Detect which cell encompasses the target text, then output its [X, Y] center coordinate. 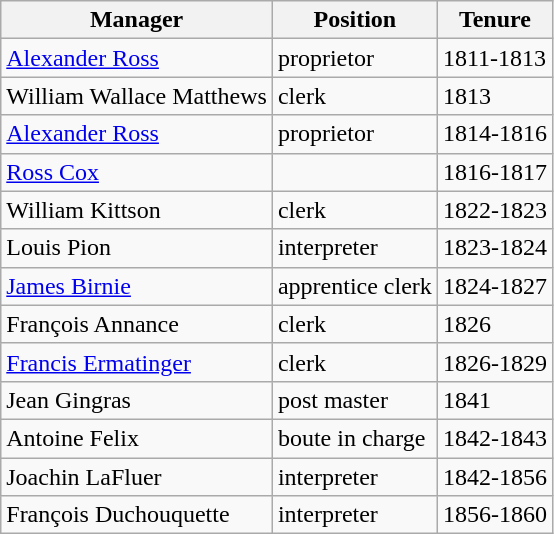
boute in charge [354, 438]
post master [354, 400]
François Duchouquette [137, 515]
1814-1816 [494, 134]
1826 [494, 324]
Manager [137, 20]
apprentice clerk [354, 286]
1826-1829 [494, 362]
Francis Ermatinger [137, 362]
James Birnie [137, 286]
Joachin LaFluer [137, 477]
1841 [494, 400]
Tenure [494, 20]
Position [354, 20]
1824-1827 [494, 286]
1842-1856 [494, 477]
1842-1843 [494, 438]
1811-1813 [494, 58]
1813 [494, 96]
1856-1860 [494, 515]
Jean Gingras [137, 400]
Ross Cox [137, 172]
Antoine Felix [137, 438]
William Kittson [137, 210]
1823-1824 [494, 248]
1822-1823 [494, 210]
1816-1817 [494, 172]
François Annance [137, 324]
Louis Pion [137, 248]
William Wallace Matthews [137, 96]
